Scan for the cell matching the given text and deliver its [X, Y] coordinate at center. 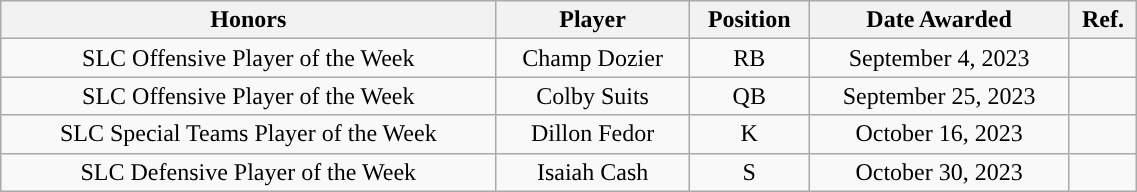
QB [749, 96]
Date Awarded [939, 20]
Honors [248, 20]
Champ Dozier [593, 58]
K [749, 134]
Ref. [1103, 20]
September 4, 2023 [939, 58]
Position [749, 20]
Dillon Fedor [593, 134]
SLC Defensive Player of the Week [248, 172]
Colby Suits [593, 96]
RB [749, 58]
September 25, 2023 [939, 96]
SLC Special Teams Player of the Week [248, 134]
October 30, 2023 [939, 172]
Isaiah Cash [593, 172]
Player [593, 20]
S [749, 172]
October 16, 2023 [939, 134]
